Identify which cell holds the provided text, then report its (X, Y) central coordinate. 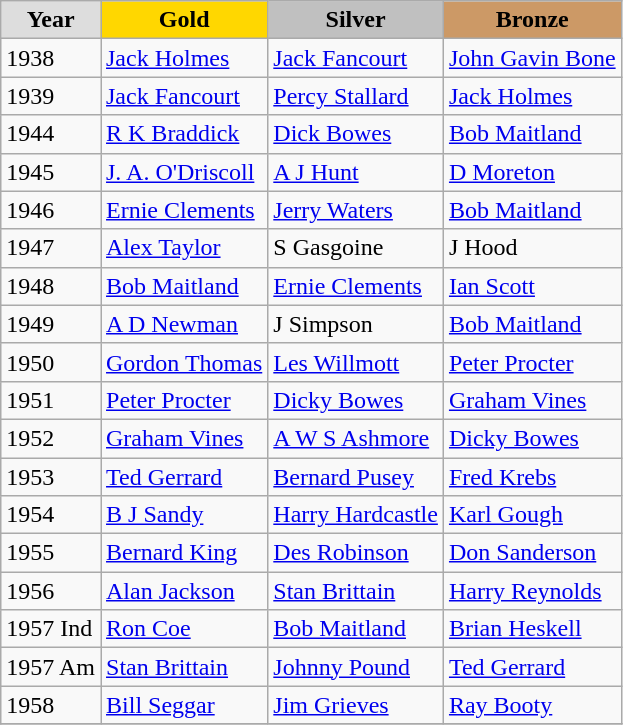
Bill Seggar (184, 705)
J. A. O'Driscoll (184, 172)
Alex Taylor (184, 248)
Gordon Thomas (184, 362)
1957 Ind (51, 629)
D Moreton (532, 172)
A W S Ashmore (356, 438)
J Simpson (356, 324)
1949 (51, 324)
1953 (51, 477)
Dick Bowes (356, 134)
S Gasgoine (356, 248)
Bernard King (184, 553)
1947 (51, 248)
Bernard Pusey (356, 477)
1946 (51, 210)
Percy Stallard (356, 96)
Year (51, 20)
Les Willmott (356, 362)
1948 (51, 286)
1956 (51, 591)
Fred Krebs (532, 477)
1938 (51, 58)
Johnny Pound (356, 667)
Brian Heskell (532, 629)
Karl Gough (532, 515)
Ian Scott (532, 286)
1939 (51, 96)
Ray Booty (532, 705)
1954 (51, 515)
A D Newman (184, 324)
Harry Hardcastle (356, 515)
Silver (356, 20)
B J Sandy (184, 515)
Jerry Waters (356, 210)
John Gavin Bone (532, 58)
1951 (51, 400)
R K Braddick (184, 134)
Jim Grieves (356, 705)
Alan Jackson (184, 591)
1958 (51, 705)
Bronze (532, 20)
1944 (51, 134)
1957 Am (51, 667)
J Hood (532, 248)
Gold (184, 20)
Des Robinson (356, 553)
Ron Coe (184, 629)
1950 (51, 362)
1952 (51, 438)
1955 (51, 553)
Don Sanderson (532, 553)
1945 (51, 172)
Harry Reynolds (532, 591)
A J Hunt (356, 172)
